Determine the (X, Y) coordinate at the center of the cell enclosing the given text.  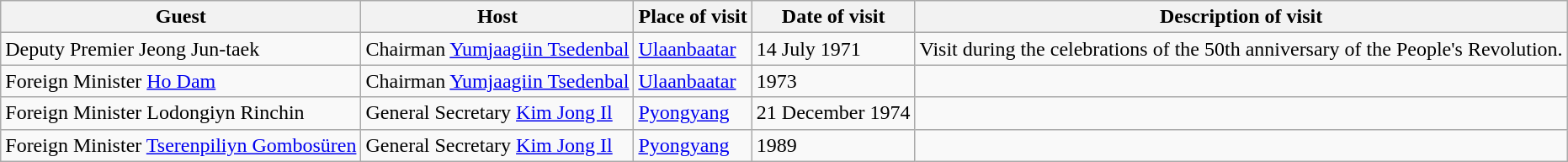
Guest (181, 17)
Foreign Minister Tserenpiliyn Gombosüren (181, 145)
Deputy Premier Jeong Jun-taek (181, 49)
Date of visit (833, 17)
Foreign Minister Ho Dam (181, 81)
Description of visit (1241, 17)
1973 (833, 81)
Host (497, 17)
1989 (833, 145)
Place of visit (693, 17)
Foreign Minister Lodongiyn Rinchin (181, 113)
Visit during the celebrations of the 50th anniversary of the People's Revolution. (1241, 49)
21 December 1974 (833, 113)
14 July 1971 (833, 49)
